Scan for the cell matching the given text and deliver its (X, Y) coordinate at center. 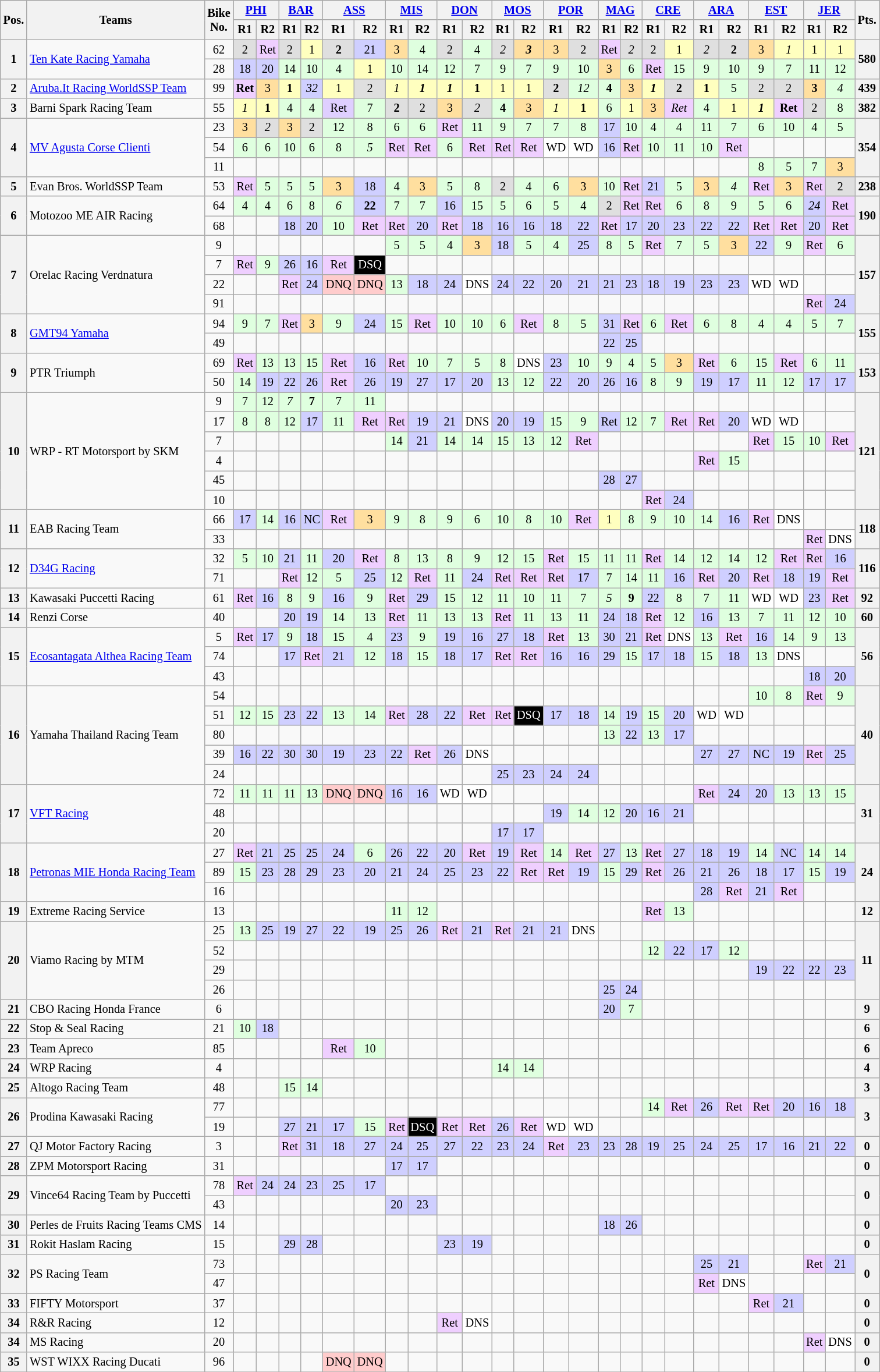
50 (219, 382)
WST WIXX Racing Ducati (115, 1362)
BAR (301, 10)
238 (867, 186)
66 (219, 519)
PS Racing Team (115, 1274)
Evan Bros. WorldSSP Team (115, 186)
MV Agusta Corse Clienti (115, 147)
580 (867, 59)
PHI (256, 10)
61 (219, 598)
64 (219, 206)
Motozoo ME AIR Racing (115, 215)
Perles de Fruits Racing Teams CMS (115, 1225)
80 (219, 735)
62 (219, 49)
R&R Racing (115, 1323)
Renzi Corse (115, 618)
73 (219, 1264)
D34G Racing (115, 568)
Aruba.It Racing WorldSSP Team (115, 88)
POR (571, 10)
354 (867, 147)
Barni Spark Racing Team (115, 108)
QJ Motor Factory Racing (115, 1146)
CRE (668, 10)
GMT94 Yamaha (115, 333)
37 (219, 1303)
74 (219, 657)
EST (776, 10)
Extreme Racing Service (115, 912)
47 (219, 1284)
118 (867, 529)
Pos. (14, 20)
CBO Racing Honda France (115, 1009)
MAG (620, 10)
Team Apreco (115, 1048)
Altogo Racing Team (115, 1087)
39 (219, 754)
WRP Racing (115, 1068)
PTR Triumph (115, 373)
77 (219, 1107)
94 (219, 324)
382 (867, 108)
Viamo Racing by MTM (115, 960)
Ecosantagata Althea Racing Team (115, 657)
55 (219, 108)
Orelac Racing Verdnatura (115, 275)
ZPM Motorsport Racing (115, 1166)
92 (867, 598)
89 (219, 872)
WRP - RT Motorsport by SKM (115, 451)
69 (219, 363)
JER (829, 10)
60 (867, 618)
Rokit Haslam Racing (115, 1245)
MOS (517, 10)
53 (219, 186)
121 (867, 451)
Stop & Seal Racing (115, 1029)
ASS (354, 10)
Kawasaki Puccetti Racing (115, 598)
BikeNo. (219, 20)
FIFTY Motorsport (115, 1303)
51 (219, 715)
ARA (721, 10)
45 (219, 480)
DON (464, 10)
Yamaha Thailand Racing Team (115, 735)
68 (219, 226)
439 (867, 88)
Petronas MIE Honda Racing Team (115, 872)
EAB Racing Team (115, 529)
78 (219, 1186)
153 (867, 373)
116 (867, 568)
Ten Kate Racing Yamaha (115, 59)
72 (219, 794)
99 (219, 88)
Prodina Kawasaki Racing (115, 1116)
Teams (115, 20)
71 (219, 578)
MS Racing (115, 1342)
Vince64 Racing Team by Puccetti (115, 1196)
Pts. (867, 20)
VFT Racing (115, 814)
91 (219, 304)
157 (867, 275)
190 (867, 215)
155 (867, 333)
96 (219, 1362)
49 (219, 343)
85 (219, 1048)
MIS (411, 10)
35 (14, 1362)
52 (219, 951)
56 (867, 657)
